Extract the [X, Y] coordinate from the center of the cell holding the provided text.  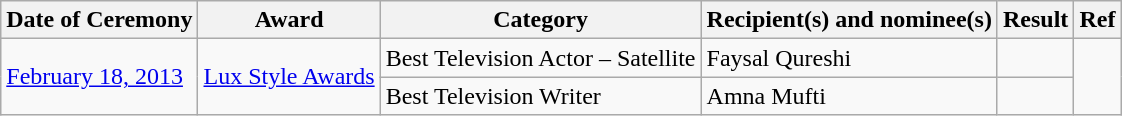
Lux Style Awards [289, 77]
Award [289, 20]
Date of Ceremony [100, 20]
Ref [1098, 20]
Result [1035, 20]
Faysal Qureshi [849, 58]
Category [540, 20]
February 18, 2013 [100, 77]
Best Television Writer [540, 96]
Best Television Actor – Satellite [540, 58]
Amna Mufti [849, 96]
Recipient(s) and nominee(s) [849, 20]
